Pinpoint the cell where the given text exists, returning its [X, Y] midpoint coordinate. 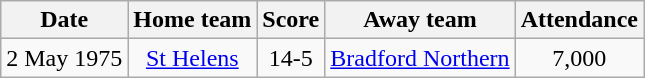
Home team [192, 20]
Score [291, 20]
Away team [420, 20]
2 May 1975 [64, 58]
Bradford Northern [420, 58]
Date [64, 20]
7,000 [579, 58]
14-5 [291, 58]
Attendance [579, 20]
St Helens [192, 58]
